Determine the [X, Y] coordinate at the center of the cell enclosing the given text.  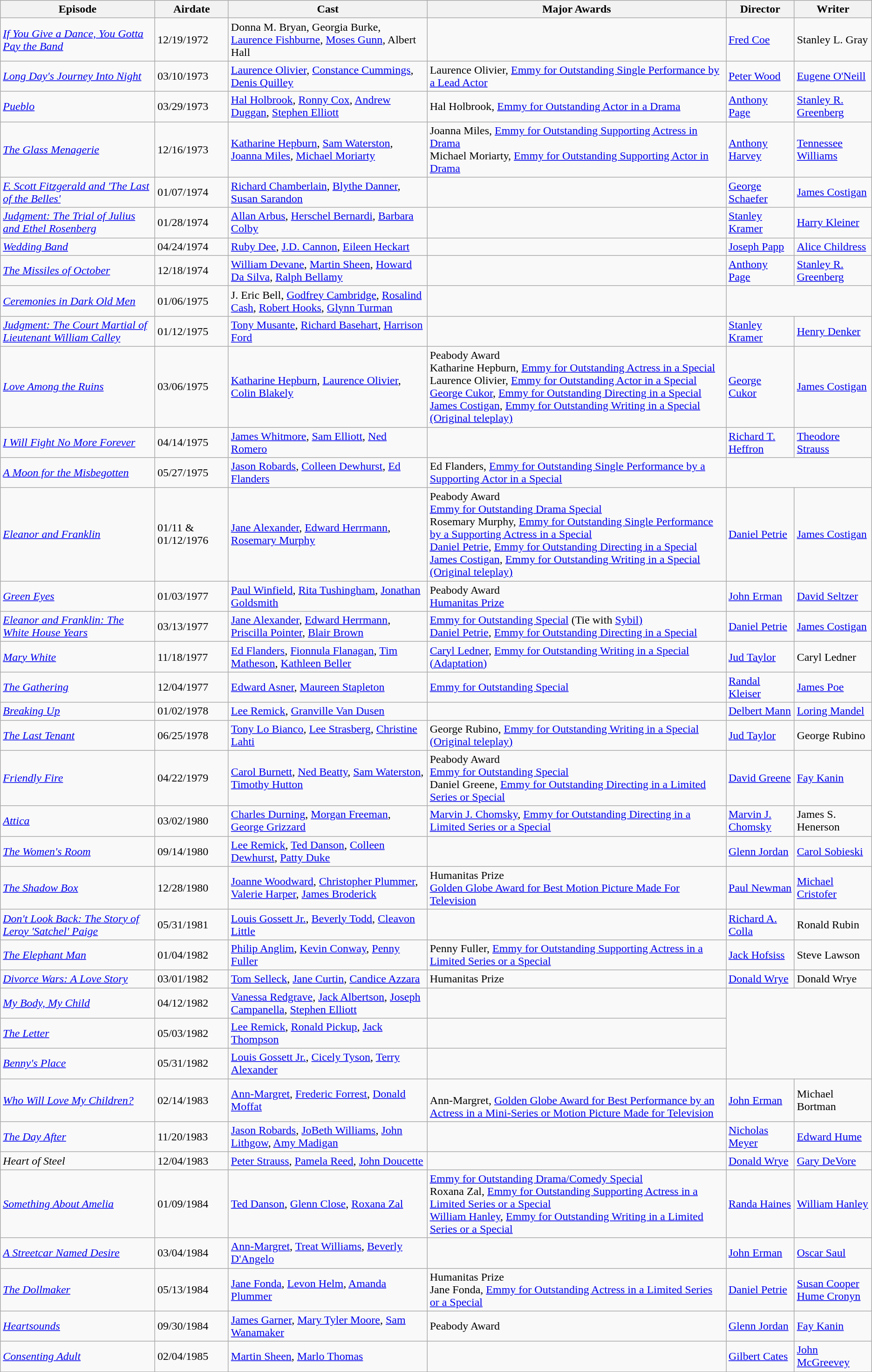
12/18/1974 [191, 270]
Carol Burnett, Ned Beatty, Sam Waterston, Timothy Hutton [328, 778]
12/04/1983 [191, 1161]
Nicholas Meyer [760, 1137]
Delbert Mann [760, 711]
Eleanor and Franklin: The White House Years [78, 626]
03/29/1973 [191, 106]
Caryl Ledner [833, 657]
03/13/1977 [191, 626]
01/12/1975 [191, 331]
Jane Alexander, Edward Herrmann, Priscilla Pointer, Blair Brown [328, 626]
If You Give a Dance, You Gotta Pay the Band [78, 40]
Something About Amelia [78, 1204]
Peter Wood [760, 76]
04/14/1975 [191, 442]
Eleanor and Franklin [78, 535]
Randal Kleiser [760, 687]
05/31/1982 [191, 1063]
03/02/1980 [191, 821]
John McGreevey [833, 1356]
I Will Fight No More Forever [78, 442]
12/28/1980 [191, 888]
James Poe [833, 687]
Jane Alexander, Edward Herrmann, Rosemary Murphy [328, 535]
Ann-Margret, Golden Globe Award for Best Performance by an Actress in a Mini-Series or Motion Picture Made for Television [577, 1100]
Hal Holbrook, Ronny Cox, Andrew Duggan, Stephen Elliott [328, 106]
Eugene O'Neill [833, 76]
James Whitmore, Sam Elliott, Ned Romero [328, 442]
Steve Lawson [833, 954]
Jane Fonda, Levon Helm, Amanda Plummer [328, 1290]
Consenting Adult [78, 1356]
The Elephant Man [78, 954]
Katharine Hepburn, Sam Waterston, Joanna Miles, Michael Moriarty [328, 149]
Ed Flanders, Emmy for Outstanding Single Performance by a Supporting Actor in a Special [577, 473]
Hal Holbrook, Emmy for Outstanding Actor in a Drama [577, 106]
Lee Remick, Ted Danson, Colleen Dewhurst, Patty Duke [328, 851]
05/13/1984 [191, 1290]
02/14/1983 [191, 1100]
Green Eyes [78, 597]
Tony Lo Bianco, Lee Strasberg, Christine Lahti [328, 735]
Who Will Love My Children? [78, 1100]
Caryl Ledner, Emmy for Outstanding Writing in a Special (Adaptation) [577, 657]
Charles Durning, Morgan Freeman, George Grizzard [328, 821]
Ann-Margret, Treat Williams, Beverly D'Angelo [328, 1253]
Ruby Dee, J.D. Cannon, Eileen Heckart [328, 247]
05/27/1975 [191, 473]
The Women's Room [78, 851]
05/31/1981 [191, 925]
Louis Gossett Jr., Beverly Todd, Cleavon Little [328, 925]
Emmy for Outstanding Special [577, 687]
Long Day's Journey Into Night [78, 76]
Michael Cristofer [833, 888]
Breaking Up [78, 711]
Judgment: The Trial of Julius and Ethel Rosenberg [78, 223]
Gilbert Cates [760, 1356]
Fred Coe [760, 40]
Paul Newman [760, 888]
Peabody AwardEmmy for Outstanding SpecialDaniel Greene, Emmy for Outstanding Directing in a Limited Series or Special [577, 778]
Jack Hofsiss [760, 954]
The Day After [78, 1137]
Martin Sheen, Marlo Thomas [328, 1356]
Divorce Wars: A Love Story [78, 979]
The Last Tenant [78, 735]
Don't Look Back: The Story of Leroy 'Satchel' Paige [78, 925]
Lee Remick, Granville Van Dusen [328, 711]
Peabody Award [577, 1326]
The Shadow Box [78, 888]
Heartsounds [78, 1326]
My Body, My Child [78, 1003]
03/06/1975 [191, 387]
Airdate [191, 9]
Vanessa Redgrave, Jack Albertson, Joseph Campanella, Stephen Elliott [328, 1003]
Oscar Saul [833, 1253]
Ann-Margret, Frederic Forrest, Donald Moffat [328, 1100]
James Garner, Mary Tyler Moore, Sam Wanamaker [328, 1326]
Peter Strauss, Pamela Reed, John Doucette [328, 1161]
James S. Henerson [833, 821]
01/09/1984 [191, 1204]
David Greene [760, 778]
A Streetcar Named Desire [78, 1253]
Lee Remick, Ronald Pickup, Jack Thompson [328, 1034]
12/04/1977 [191, 687]
Stanley L. Gray [833, 40]
William Devane, Martin Sheen, Howard Da Silva, Ralph Bellamy [328, 270]
03/10/1973 [191, 76]
Major Awards [577, 9]
11/20/1983 [191, 1137]
Benny's Place [78, 1063]
Marvin J. Chomsky [760, 821]
Cast [328, 9]
Episode [78, 9]
A Moon for the Misbegotten [78, 473]
J. Eric Bell, Godfrey Cambridge, Rosalind Cash, Robert Hooks, Glynn Turman [328, 301]
Peabody AwardHumanitas Prize [577, 597]
George Cukor [760, 387]
03/04/1984 [191, 1253]
David Seltzer [833, 597]
Donna M. Bryan, Georgia Burke, Laurence Fishburne, Moses Gunn, Albert Hall [328, 40]
11/18/1977 [191, 657]
12/16/1973 [191, 149]
01/06/1975 [191, 301]
Katharine Hepburn, Laurence Olivier, Colin Blakely [328, 387]
01/03/1977 [191, 597]
01/04/1982 [191, 954]
06/25/1978 [191, 735]
Love Among the Ruins [78, 387]
Tennessee Williams [833, 149]
Attica [78, 821]
Edward Asner, Maureen Stapleton [328, 687]
Laurence Olivier, Emmy for Outstanding Single Performance by a Lead Actor [577, 76]
Heart of Steel [78, 1161]
Harry Kleiner [833, 223]
Edward Hume [833, 1137]
Wedding Band [78, 247]
Gary DeVore [833, 1161]
09/30/1984 [191, 1326]
Theodore Strauss [833, 442]
Henry Denker [833, 331]
F. Scott Fitzgerald and 'The Last of the Belles' [78, 192]
Joseph Papp [760, 247]
04/22/1979 [191, 778]
05/03/1982 [191, 1034]
The Missiles of October [78, 270]
Friendly Fire [78, 778]
04/24/1974 [191, 247]
Alice Childress [833, 247]
09/14/1980 [191, 851]
Ceremonies in Dark Old Men [78, 301]
Penny Fuller, Emmy for Outstanding Supporting Actress in a Limited Series or a Special [577, 954]
Ronald Rubin [833, 925]
The Glass Menagerie [78, 149]
Judgment: The Court Martial of Lieutenant William Calley [78, 331]
Susan CooperHume Cronyn [833, 1290]
Mary White [78, 657]
George Rubino, Emmy for Outstanding Writing in a Special (Original teleplay) [577, 735]
George Rubino [833, 735]
Loring Mandel [833, 711]
04/12/1982 [191, 1003]
01/07/1974 [191, 192]
01/11 & 01/12/1976 [191, 535]
Louis Gossett Jr., Cicely Tyson, Terry Alexander [328, 1063]
The Gathering [78, 687]
William Hanley [833, 1204]
01/28/1974 [191, 223]
George Schaefer [760, 192]
Humanitas Prize [577, 979]
Laurence Olivier, Constance Cummings, Denis Quilley [328, 76]
The Letter [78, 1034]
Ted Danson, Glenn Close, Roxana Zal [328, 1204]
02/04/1985 [191, 1356]
Humanitas PrizeGolden Globe Award for Best Motion Picture Made For Television [577, 888]
Director [760, 9]
Humanitas PrizeJane Fonda, Emmy for Outstanding Actress in a Limited Series or a Special [577, 1290]
Pueblo [78, 106]
Writer [833, 9]
Jason Robards, Colleen Dewhurst, Ed Flanders [328, 473]
Joanne Woodward, Christopher Plummer, Valerie Harper, James Broderick [328, 888]
Tony Musante, Richard Basehart, Harrison Ford [328, 331]
Carol Sobieski [833, 851]
Emmy for Outstanding Special (Tie with Sybil)Daniel Petrie, Emmy for Outstanding Directing in a Special [577, 626]
Jason Robards, JoBeth Williams, John Lithgow, Amy Madigan [328, 1137]
Richard Chamberlain, Blythe Danner, Susan Sarandon [328, 192]
Paul Winfield, Rita Tushingham, Jonathan Goldsmith [328, 597]
Tom Selleck, Jane Curtin, Candice Azzara [328, 979]
Anthony Harvey [760, 149]
Michael Bortman [833, 1100]
Joanna Miles, Emmy for Outstanding Supporting Actress in DramaMichael Moriarty, Emmy for Outstanding Supporting Actor in Drama [577, 149]
12/19/1972 [191, 40]
The Dollmaker [78, 1290]
01/02/1978 [191, 711]
Richard T. Heffron [760, 442]
Philip Anglim, Kevin Conway, Penny Fuller [328, 954]
Randa Haines [760, 1204]
Ed Flanders, Fionnula Flanagan, Tim Matheson, Kathleen Beller [328, 657]
Allan Arbus, Herschel Bernardi, Barbara Colby [328, 223]
Richard A. Colla [760, 925]
03/01/1982 [191, 979]
Marvin J. Chomsky, Emmy for Outstanding Directing in a Limited Series or a Special [577, 821]
